Output the (x, y) coordinate of the center of the cell containing the given text.  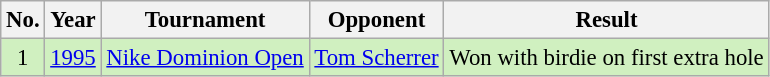
Year (73, 20)
Opponent (376, 20)
1 (23, 58)
No. (23, 20)
Tournament (205, 20)
Won with birdie on first extra hole (606, 58)
Nike Dominion Open (205, 58)
Tom Scherrer (376, 58)
1995 (73, 58)
Result (606, 20)
